Provide the [X, Y] coordinate of the cell's center where the given text is located.  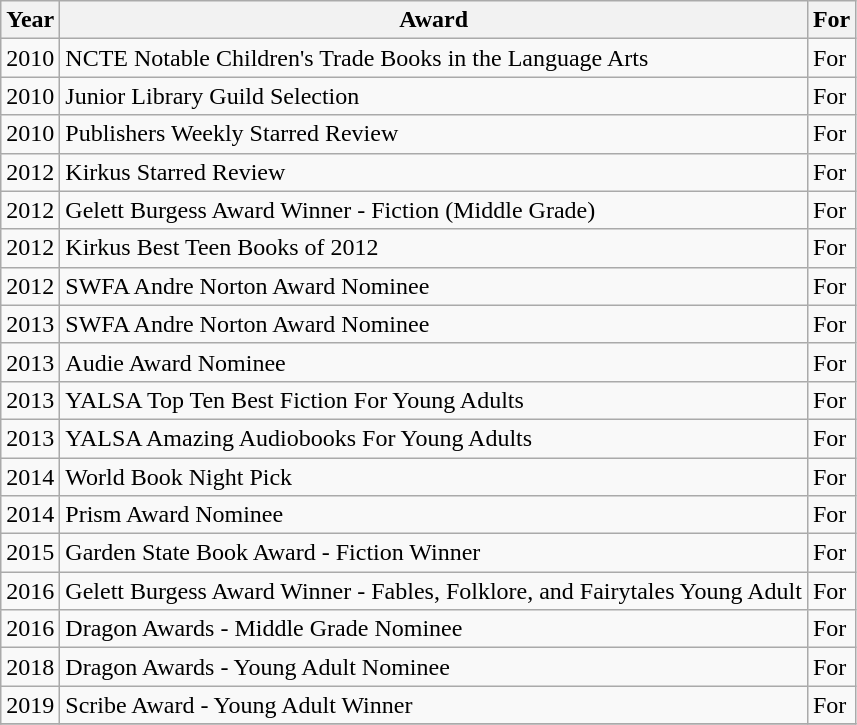
Prism Award Nominee [434, 515]
Dragon Awards - Young Adult Nominee [434, 667]
Publishers Weekly Starred Review [434, 134]
Junior Library Guild Selection [434, 96]
YALSA Amazing Audiobooks For Young Adults [434, 438]
Gelett Burgess Award Winner - Fiction (Middle Grade) [434, 210]
2015 [30, 553]
2019 [30, 705]
Award [434, 20]
Dragon Awards - Middle Grade Nominee [434, 629]
Gelett Burgess Award Winner - Fables, Folklore, and Fairytales Young Adult [434, 591]
YALSA Top Ten Best Fiction For Young Adults [434, 400]
Audie Award Nominee [434, 362]
NCTE Notable Children's Trade Books in the Language Arts [434, 58]
Kirkus Starred Review [434, 172]
Garden State Book Award - Fiction Winner [434, 553]
World Book Night Pick [434, 477]
Kirkus Best Teen Books of 2012 [434, 248]
2018 [30, 667]
Scribe Award - Young Adult Winner [434, 705]
Year [30, 20]
